Extract the [X, Y] coordinate from the center of the cell holding the provided text.  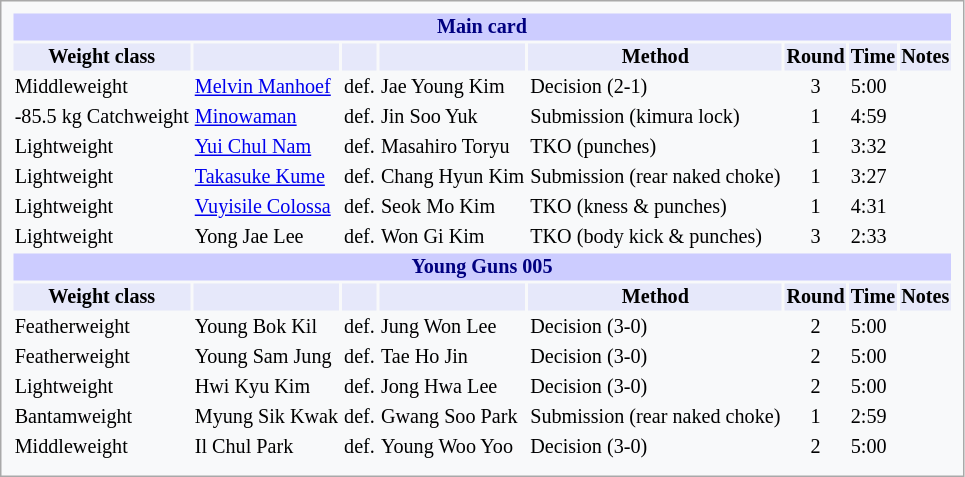
Young Woo Yoo [452, 446]
Young Sam Jung [266, 356]
Main card [482, 26]
Submission (kimura lock) [656, 116]
Minowaman [266, 116]
Young Bok Kil [266, 326]
Yui Chul Nam [266, 146]
Yong Jae Lee [266, 236]
Jae Young Kim [452, 86]
3:27 [872, 176]
Il Chul Park [266, 446]
2:33 [872, 236]
Vuyisile Colossa [266, 206]
Jong Hwa Lee [452, 386]
Seok Mo Kim [452, 206]
2:59 [872, 416]
TKO (punches) [656, 146]
Jung Won Lee [452, 326]
3:32 [872, 146]
TKO (kness & punches) [656, 206]
Bantamweight [102, 416]
Tae Ho Jin [452, 356]
Won Gi Kim [452, 236]
Myung Sik Kwak [266, 416]
4:59 [872, 116]
-85.5 kg Catchweight [102, 116]
Jin Soo Yuk [452, 116]
Hwi Kyu Kim [266, 386]
Chang Hyun Kim [452, 176]
Gwang Soo Park [452, 416]
Takasuke Kume [266, 176]
4:31 [872, 206]
Decision (2-1) [656, 86]
Young Guns 005 [482, 266]
TKO (body kick & punches) [656, 236]
Melvin Manhoef [266, 86]
Masahiro Toryu [452, 146]
